Scan for the cell matching the given text and deliver its (X, Y) coordinate at center. 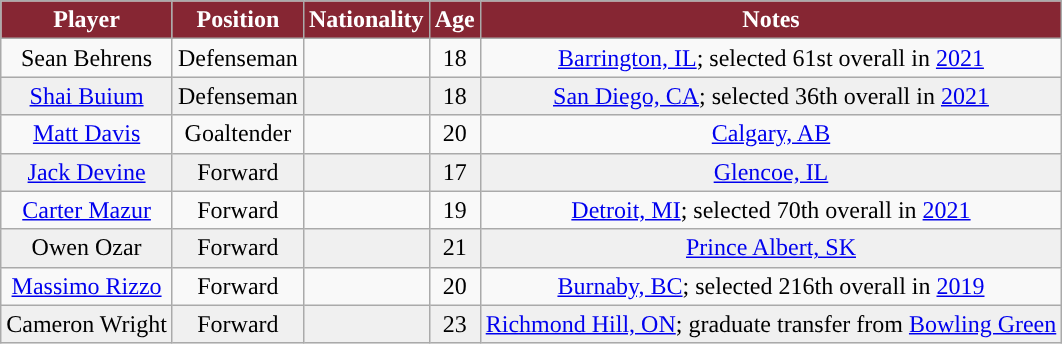
Cameron Wright (87, 324)
Goaltender (238, 134)
17 (454, 172)
Massimo Rizzo (87, 286)
Owen Ozar (87, 248)
Barrington, IL; selected 61st overall in 2021 (771, 58)
Calgary, AB (771, 134)
Detroit, MI; selected 70th overall in 2021 (771, 210)
Jack Devine (87, 172)
19 (454, 210)
Burnaby, BC; selected 216th overall in 2019 (771, 286)
21 (454, 248)
Nationality (366, 20)
Richmond Hill, ON; graduate transfer from Bowling Green (771, 324)
Age (454, 20)
Position (238, 20)
Sean Behrens (87, 58)
Shai Buium (87, 96)
Matt Davis (87, 134)
Glencoe, IL (771, 172)
Notes (771, 20)
Carter Mazur (87, 210)
San Diego, CA; selected 36th overall in 2021 (771, 96)
Prince Albert, SK (771, 248)
Player (87, 20)
23 (454, 324)
